Identify which cell holds the provided text, then report its [X, Y] central coordinate. 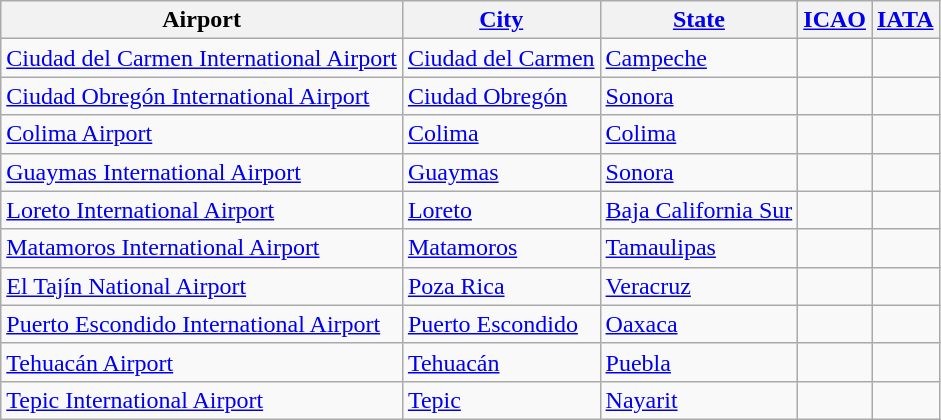
Airport [202, 20]
Ciudad del Carmen International Airport [202, 58]
Colima Airport [202, 134]
Puerto Escondido International Airport [202, 324]
Tamaulipas [699, 248]
Baja California Sur [699, 210]
Matamoros International Airport [202, 248]
Ciudad del Carmen [501, 58]
Tehuacán [501, 362]
ICAO [835, 20]
Guaymas [501, 172]
Loreto International Airport [202, 210]
State [699, 20]
Oaxaca [699, 324]
Loreto [501, 210]
Tepic [501, 400]
Guaymas International Airport [202, 172]
Ciudad Obregón [501, 96]
Tepic International Airport [202, 400]
Matamoros [501, 248]
Poza Rica [501, 286]
Tehuacán Airport [202, 362]
Ciudad Obregón International Airport [202, 96]
Puerto Escondido [501, 324]
El Tajín National Airport [202, 286]
IATA [906, 20]
Veracruz [699, 286]
Nayarit [699, 400]
Campeche [699, 58]
Puebla [699, 362]
City [501, 20]
